Pinpoint the cell where the given text exists, returning its (X, Y) midpoint coordinate. 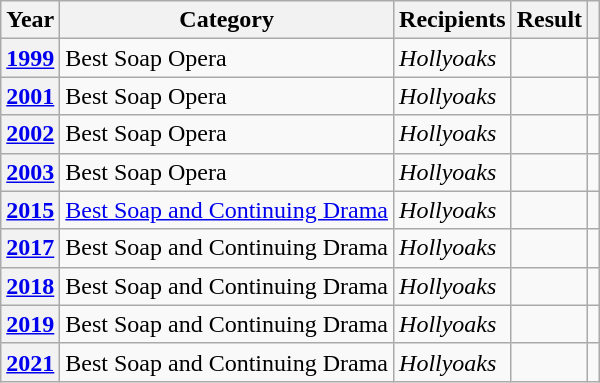
2018 (30, 286)
2019 (30, 324)
Result (549, 20)
Recipients (453, 20)
1999 (30, 58)
2017 (30, 248)
2002 (30, 134)
2021 (30, 362)
2015 (30, 210)
2003 (30, 172)
Category (227, 20)
2001 (30, 96)
Year (30, 20)
